Capture the cell that displays the provided text and extract its [X, Y] central coordinate. 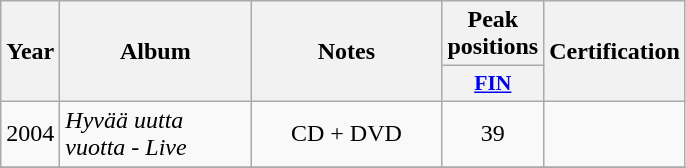
2004 [30, 134]
Peak positions [493, 34]
FIN [493, 84]
Certification [615, 52]
CD + DVD [346, 134]
Year [30, 52]
Hyvää uutta vuotta - Live [156, 134]
Notes [346, 52]
39 [493, 134]
Album [156, 52]
